Output the [X, Y] coordinate of the center of the cell containing the given text.  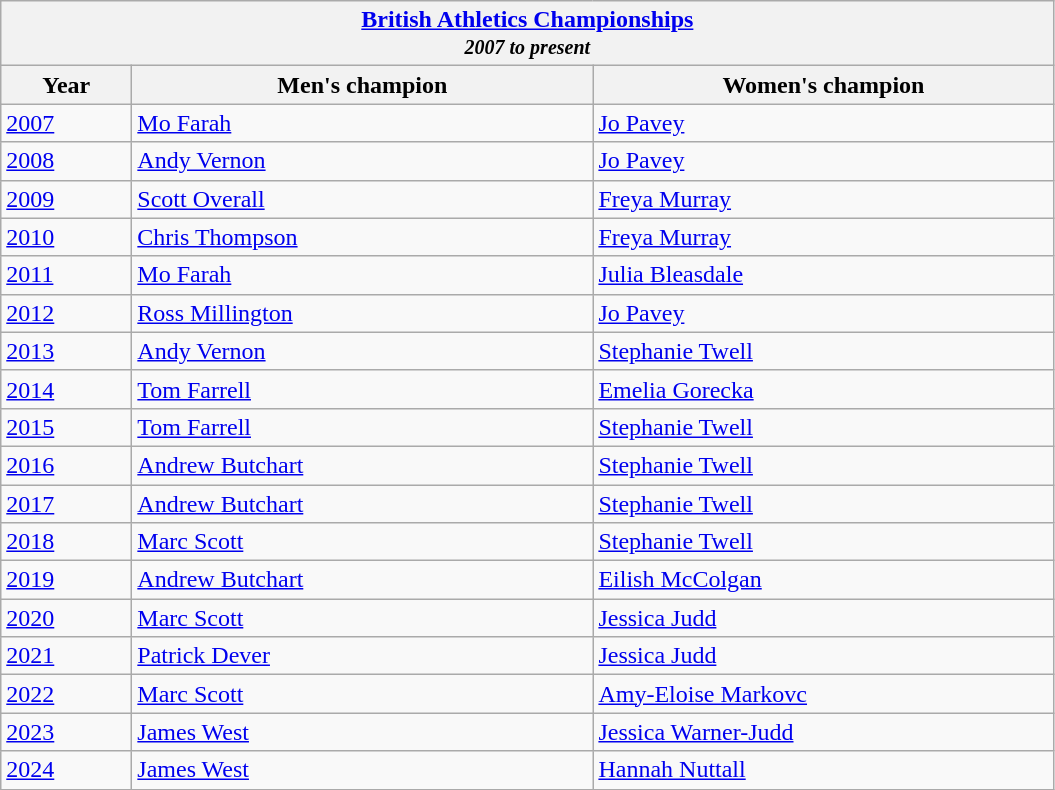
2021 [66, 656]
Jessica Warner-Judd [824, 732]
2009 [66, 199]
2017 [66, 503]
Chris Thompson [362, 237]
2018 [66, 542]
Eilish McColgan [824, 580]
2015 [66, 427]
2022 [66, 694]
2016 [66, 465]
2020 [66, 618]
Emelia Gorecka [824, 389]
Patrick Dever [362, 656]
Ross Millington [362, 313]
Amy-Eloise Markovc [824, 694]
2024 [66, 770]
Scott Overall [362, 199]
Hannah Nuttall [824, 770]
2011 [66, 275]
Men's champion [362, 85]
Julia Bleasdale [824, 275]
2019 [66, 580]
2014 [66, 389]
2023 [66, 732]
2013 [66, 351]
Women's champion [824, 85]
2010 [66, 237]
2007 [66, 123]
British Athletics Championships2007 to present [528, 34]
2008 [66, 161]
2012 [66, 313]
Year [66, 85]
